For the text-containing cell, return its midpoint in (X, Y) coordinate format. 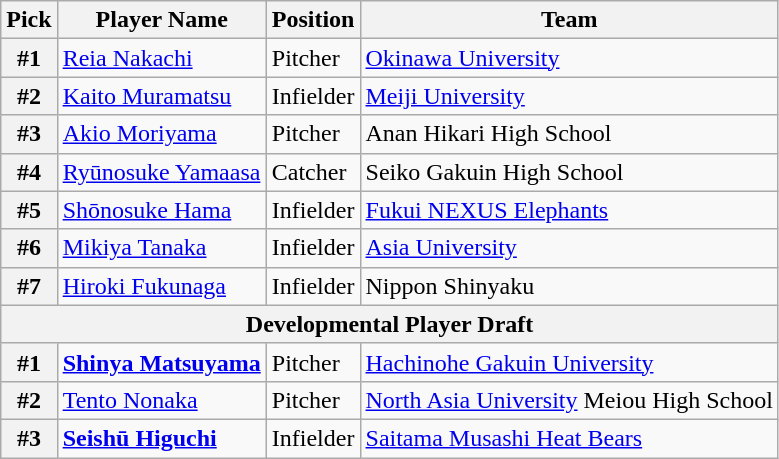
#6 (29, 248)
Asia University (569, 248)
Catcher (313, 172)
Hiroki Fukunaga (162, 286)
Akio Moriyama (162, 134)
Saitama Musashi Heat Bears (569, 438)
Seiko Gakuin High School (569, 172)
North Asia University Meiou High School (569, 400)
Shinya Matsuyama (162, 362)
Reia Nakachi (162, 58)
Player Name (162, 20)
Nippon Shinyaku (569, 286)
Team (569, 20)
Hachinohe Gakuin University (569, 362)
Position (313, 20)
#5 (29, 210)
Mikiya Tanaka (162, 248)
Ryūnosuke Yamaasa (162, 172)
#7 (29, 286)
#4 (29, 172)
Kaito Muramatsu (162, 96)
Tento Nonaka (162, 400)
Anan Hikari High School (569, 134)
Meiji University (569, 96)
Okinawa University (569, 58)
Pick (29, 20)
Developmental Player Draft (390, 324)
Seishū Higuchi (162, 438)
Fukui NEXUS Elephants (569, 210)
Shōnosuke Hama (162, 210)
